Pinpoint the cell where the given text exists, returning its [x, y] midpoint coordinate. 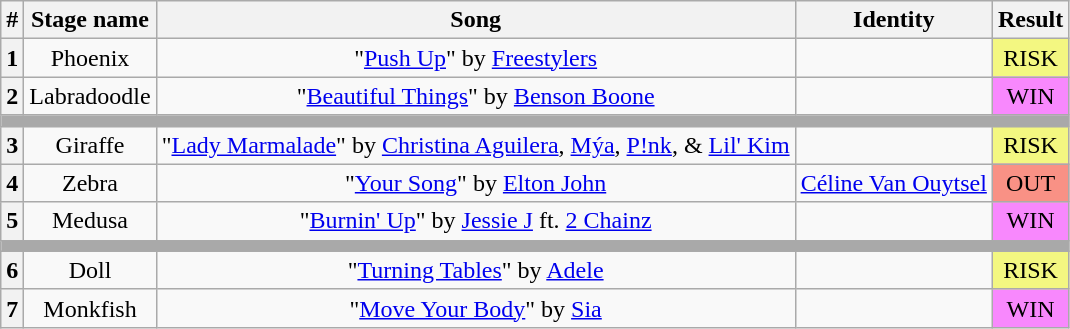
Céline Van Ouytsel [894, 183]
"Turning Tables" by Adele [476, 270]
"Beautiful Things" by Benson Boone [476, 96]
"Your Song" by Elton John [476, 183]
"Burnin' Up" by Jessie J ft. 2 Chainz [476, 221]
3 [12, 145]
Phoenix [90, 58]
# [12, 20]
"Lady Marmalade" by Christina Aguilera, Mýa, P!nk, & Lil' Kim [476, 145]
5 [12, 221]
Zebra [90, 183]
Monkfish [90, 308]
Labradoodle [90, 96]
Identity [894, 20]
"Move Your Body" by Sia [476, 308]
Stage name [90, 20]
Doll [90, 270]
1 [12, 58]
4 [12, 183]
6 [12, 270]
Result [1030, 20]
7 [12, 308]
Medusa [90, 221]
OUT [1030, 183]
"Push Up" by Freestylers [476, 58]
Song [476, 20]
Giraffe [90, 145]
2 [12, 96]
